Identify which cell holds the provided text, then report its (X, Y) central coordinate. 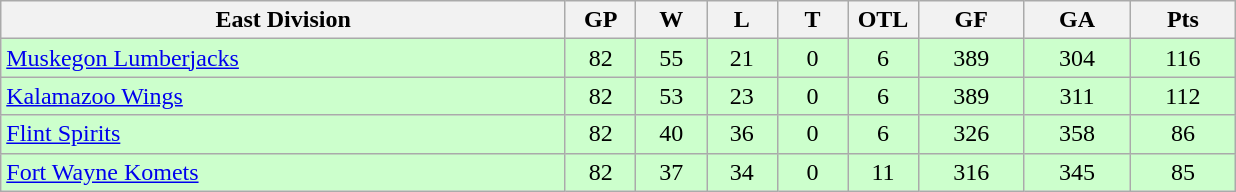
345 (1077, 172)
116 (1183, 58)
Kalamazoo Wings (284, 96)
Fort Wayne Komets (284, 172)
36 (742, 134)
37 (672, 172)
Muskegon Lumberjacks (284, 58)
L (742, 20)
53 (672, 96)
304 (1077, 58)
21 (742, 58)
34 (742, 172)
East Division (284, 20)
85 (1183, 172)
GA (1077, 20)
55 (672, 58)
Flint Spirits (284, 134)
OTL (884, 20)
316 (971, 172)
GP (600, 20)
86 (1183, 134)
40 (672, 134)
11 (884, 172)
W (672, 20)
112 (1183, 96)
358 (1077, 134)
23 (742, 96)
GF (971, 20)
326 (971, 134)
311 (1077, 96)
Pts (1183, 20)
T (812, 20)
